Pinpoint the cell where the given text exists, returning its (x, y) midpoint coordinate. 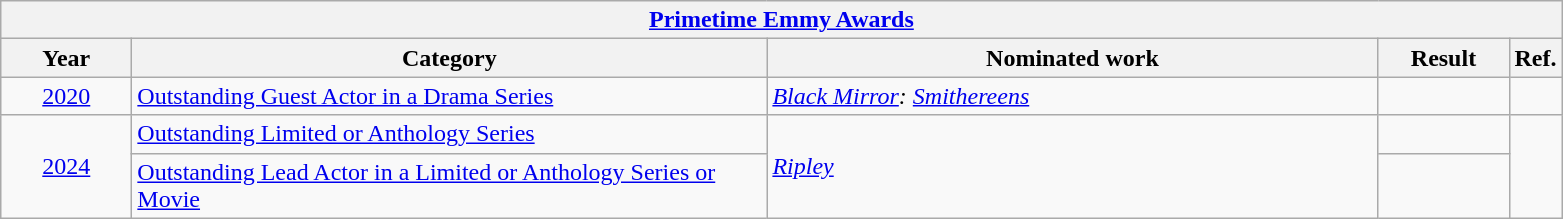
2024 (66, 166)
Year (66, 58)
Ripley (1072, 166)
Primetime Emmy Awards (782, 20)
Nominated work (1072, 58)
Ref. (1536, 58)
Outstanding Guest Actor in a Drama Series (450, 96)
2020 (66, 96)
Black Mirror: Smithereens (1072, 96)
Result (1444, 58)
Category (450, 58)
Outstanding Lead Actor in a Limited or Anthology Series or Movie (450, 186)
Outstanding Limited or Anthology Series (450, 134)
